Search for the cell housing the specified text and yield its (x, y) center coordinate. 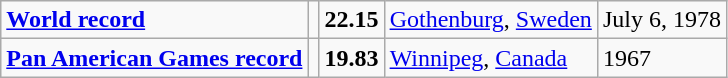
19.83 (352, 58)
World record (154, 20)
22.15 (352, 20)
Winnipeg, Canada (490, 58)
July 6, 1978 (662, 20)
1967 (662, 58)
Gothenburg, Sweden (490, 20)
Pan American Games record (154, 58)
